Scan for the cell matching the given text and deliver its (x, y) coordinate at center. 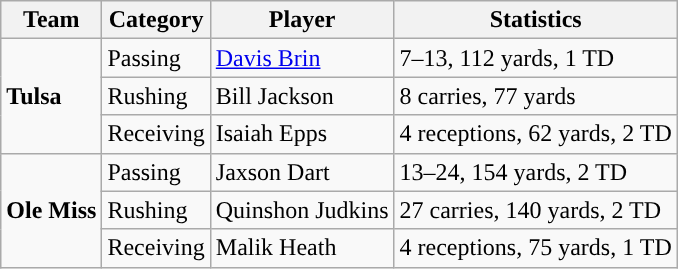
Davis Brin (302, 58)
Bill Jackson (302, 96)
Isaiah Epps (302, 134)
13–24, 154 yards, 2 TD (536, 172)
7–13, 112 yards, 1 TD (536, 58)
Category (156, 20)
Quinshon Judkins (302, 210)
27 carries, 140 yards, 2 TD (536, 210)
Statistics (536, 20)
Malik Heath (302, 248)
4 receptions, 62 yards, 2 TD (536, 134)
Jaxson Dart (302, 172)
Ole Miss (52, 210)
8 carries, 77 yards (536, 96)
Tulsa (52, 96)
4 receptions, 75 yards, 1 TD (536, 248)
Team (52, 20)
Player (302, 20)
